Return the (x, y) coordinate for the center point of the cell that contains the specified text.  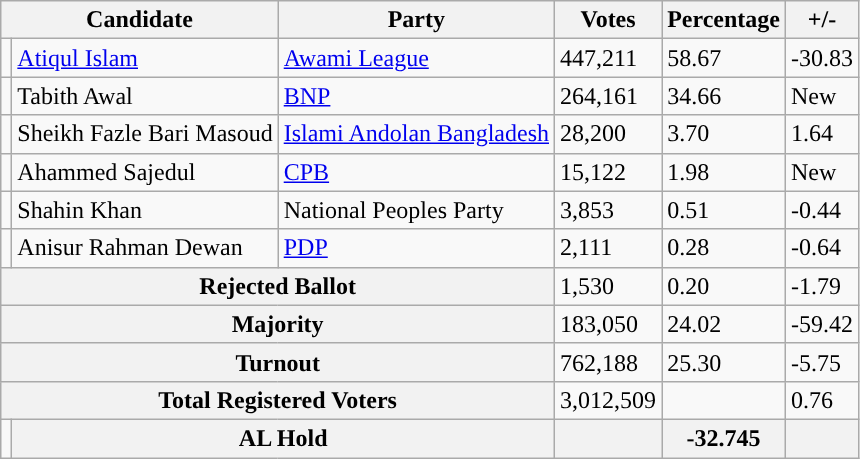
183,050 (608, 324)
58.67 (724, 58)
25.30 (724, 362)
Votes (608, 20)
1.98 (724, 172)
0.20 (724, 286)
Total Registered Voters (278, 400)
Party (416, 20)
0.51 (724, 210)
0.28 (724, 248)
+/- (822, 20)
1.64 (822, 134)
34.66 (724, 96)
2,111 (608, 248)
-32.745 (724, 438)
28,200 (608, 134)
Percentage (724, 20)
Rejected Ballot (278, 286)
Sheikh Fazle Bari Masoud (145, 134)
15,122 (608, 172)
Majority (278, 324)
Islami Andolan Bangladesh (416, 134)
1,530 (608, 286)
PDP (416, 248)
762,188 (608, 362)
-5.75 (822, 362)
3.70 (724, 134)
24.02 (724, 324)
AL Hold (284, 438)
3,853 (608, 210)
-30.83 (822, 58)
Turnout (278, 362)
3,012,509 (608, 400)
-0.44 (822, 210)
Tabith Awal (145, 96)
Anisur Rahman Dewan (145, 248)
Atiqul Islam (145, 58)
447,211 (608, 58)
0.76 (822, 400)
-1.79 (822, 286)
CPB (416, 172)
-59.42 (822, 324)
Ahammed Sajedul (145, 172)
BNP (416, 96)
264,161 (608, 96)
National Peoples Party (416, 210)
Shahin Khan (145, 210)
-0.64 (822, 248)
Awami League (416, 58)
Candidate (140, 20)
